Extract the [x, y] coordinate from the center of the cell holding the provided text.  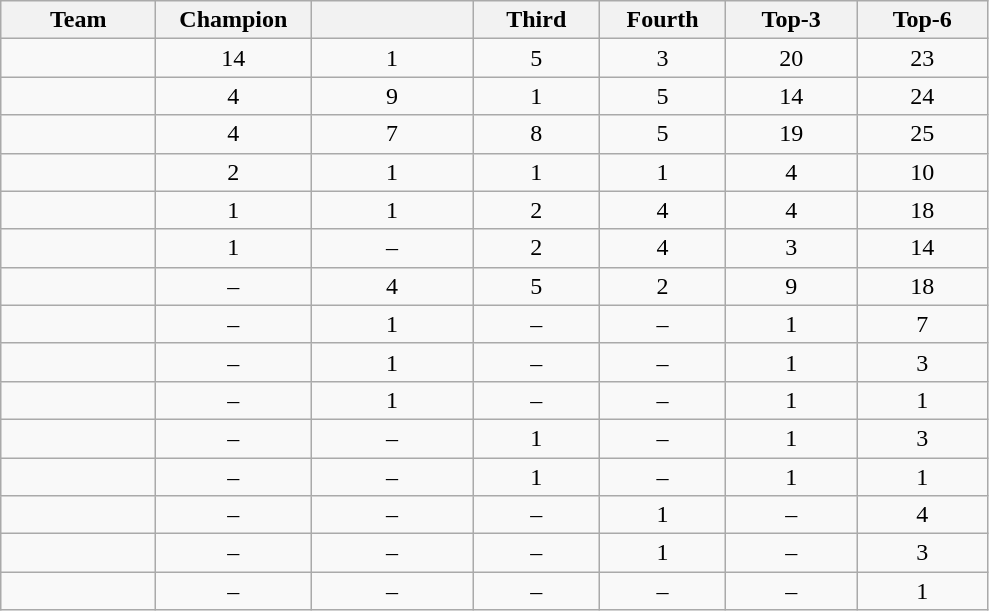
23 [922, 58]
20 [792, 58]
Team [78, 20]
Fourth [662, 20]
Champion [234, 20]
25 [922, 134]
10 [922, 172]
Top-3 [792, 20]
24 [922, 96]
Third [536, 20]
8 [536, 134]
Top-6 [922, 20]
19 [792, 134]
